Identify which cell holds the provided text, then report its (X, Y) central coordinate. 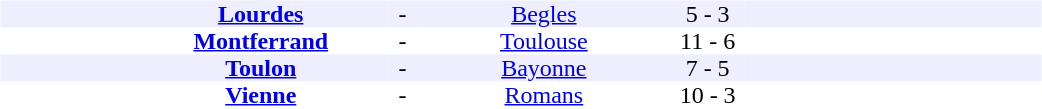
Lourdes (261, 14)
Toulouse (544, 42)
Bayonne (544, 68)
10 - 3 (707, 96)
Romans (544, 96)
Begles (544, 14)
Vienne (261, 96)
11 - 6 (707, 42)
Toulon (261, 68)
5 - 3 (707, 14)
7 - 5 (707, 68)
Montferrand (261, 42)
